Determine the [x, y] coordinate at the center of the cell enclosing the given text.  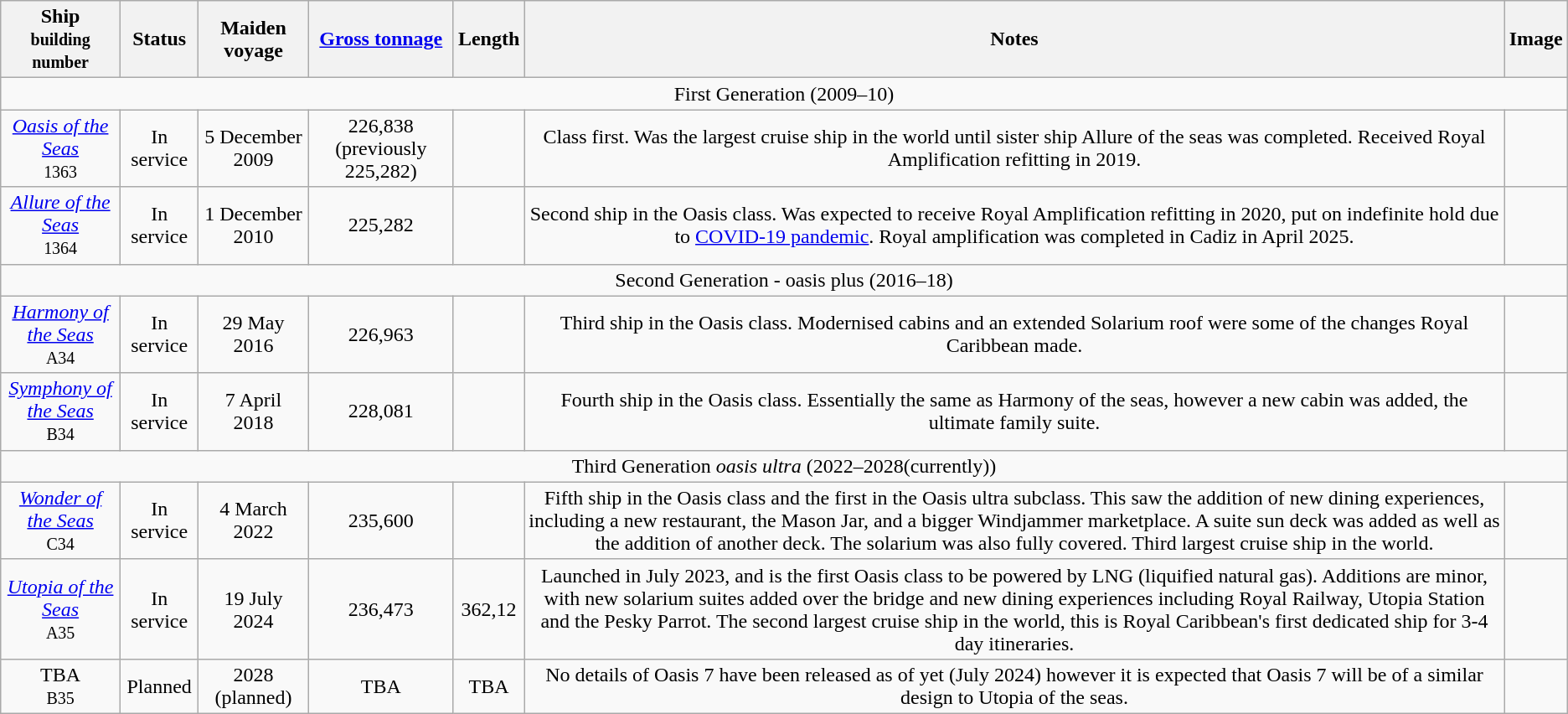
Image [1536, 39]
4 March 2022 [253, 520]
Maiden voyage [253, 39]
235,600 [380, 520]
No details of Oasis 7 have been released as of yet (July 2024) however it is expected that Oasis 7 will be of a similar design to Utopia of the seas. [1014, 686]
Third Generation oasis ultra (2022–2028(currently)) [784, 466]
Utopia of the SeasA35 [60, 608]
Wonder of the SeasC34 [60, 520]
Symphony of the SeasB34 [60, 411]
362,12 [488, 608]
Second Generation - oasis plus (2016–18) [784, 280]
Fourth ship in the Oasis class. Essentially the same as Harmony of the seas, however a new cabin was added, the ultimate family suite. [1014, 411]
1 December 2010 [253, 225]
Notes [1014, 39]
Third ship in the Oasis class. Modernised cabins and an extended Solarium roof were some of the changes Royal Caribbean made. [1014, 334]
5 December 2009 [253, 148]
29 May 2016 [253, 334]
Harmony of the SeasA34 [60, 334]
Length [488, 39]
2028 (planned) [253, 686]
Status [159, 39]
236,473 [380, 608]
First Generation (2009–10) [784, 94]
225,282 [380, 225]
7 April 2018 [253, 411]
226,838 (previously 225,282) [380, 148]
228,081 [380, 411]
TBAB35 [60, 686]
Oasis of the Seas1363 [60, 148]
19 July 2024 [253, 608]
Planned [159, 686]
Allure of the Seas1364 [60, 225]
226,963 [380, 334]
Shipbuilding number [60, 39]
Gross tonnage [380, 39]
